From the cell containing the given text, extract its center point as [x, y] coordinate. 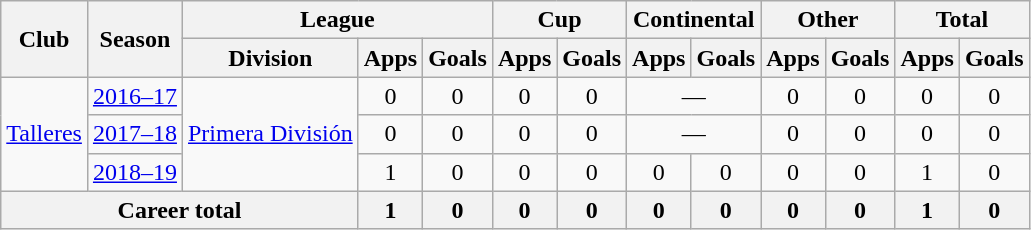
Career total [180, 210]
Talleres [44, 134]
2017–18 [134, 134]
Total [962, 20]
League [337, 20]
Continental [694, 20]
2016–17 [134, 96]
Other [828, 20]
Division [270, 58]
2018–19 [134, 172]
Season [134, 39]
Cup [559, 20]
Primera División [270, 134]
Club [44, 39]
